Return the [x, y] coordinate for the center point of the cell that contains the specified text.  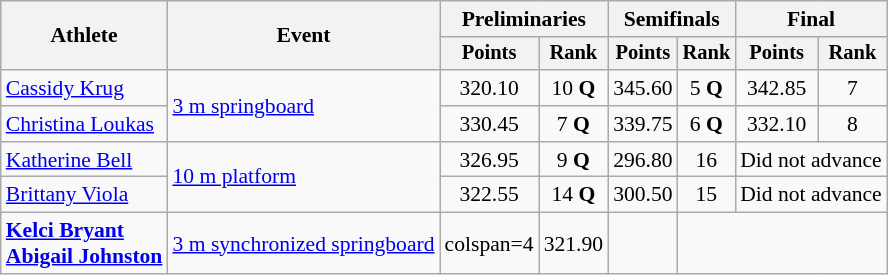
16 [707, 160]
9 Q [574, 160]
3 m springboard [303, 106]
Event [303, 36]
Christina Loukas [84, 124]
colspan=4 [490, 244]
320.10 [490, 88]
321.90 [574, 244]
6 Q [707, 124]
339.75 [642, 124]
3 m synchronized springboard [303, 244]
5 Q [707, 88]
342.85 [776, 88]
14 Q [574, 195]
Cassidy Krug [84, 88]
332.10 [776, 124]
Kelci BryantAbigail Johnston [84, 244]
Katherine Bell [84, 160]
322.55 [490, 195]
Preliminaries [524, 19]
Final [811, 19]
326.95 [490, 160]
10 Q [574, 88]
Athlete [84, 36]
330.45 [490, 124]
Semifinals [672, 19]
300.50 [642, 195]
Brittany Viola [84, 195]
296.80 [642, 160]
7 [852, 88]
15 [707, 195]
8 [852, 124]
10 m platform [303, 178]
7 Q [574, 124]
345.60 [642, 88]
